For the text-containing cell, return its midpoint in [x, y] coordinate format. 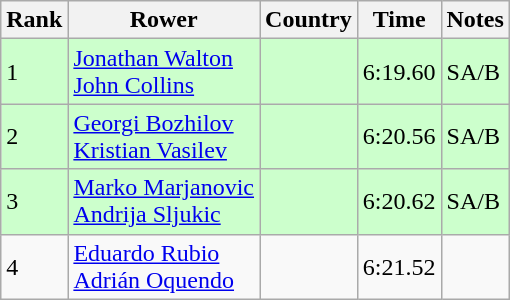
6:19.60 [399, 72]
4 [34, 266]
Eduardo RubioAdrián Oquendo [164, 266]
Rank [34, 20]
6:20.62 [399, 202]
Jonathan WaltonJohn Collins [164, 72]
Rower [164, 20]
6:20.56 [399, 136]
2 [34, 136]
Georgi BozhilovKristian Vasilev [164, 136]
Time [399, 20]
1 [34, 72]
Notes [475, 20]
Marko MarjanovicAndrija Sljukic [164, 202]
6:21.52 [399, 266]
Country [309, 20]
3 [34, 202]
